Find where the given text appears and provide that cell's center as (x, y) coordinate. 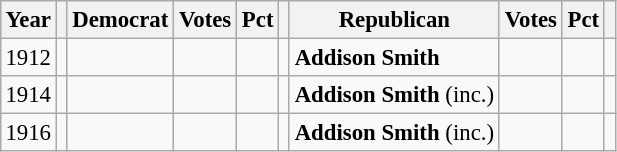
1912 (28, 57)
1916 (28, 133)
1914 (28, 95)
Year (28, 20)
Addison Smith (394, 57)
Republican (394, 20)
Democrat (120, 20)
